Output the (X, Y) coordinate of the center of the cell containing the given text.  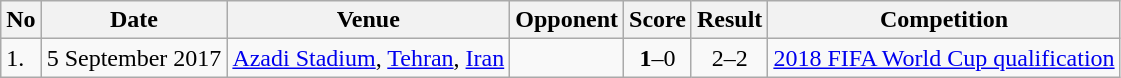
2018 FIFA World Cup qualification (944, 58)
Result (729, 20)
Score (658, 20)
Venue (368, 20)
Opponent (567, 20)
2–2 (729, 58)
No (21, 20)
1–0 (658, 58)
1. (21, 58)
5 September 2017 (134, 58)
Competition (944, 20)
Azadi Stadium, Tehran, Iran (368, 58)
Date (134, 20)
